For the text-containing cell, return its midpoint in [x, y] coordinate format. 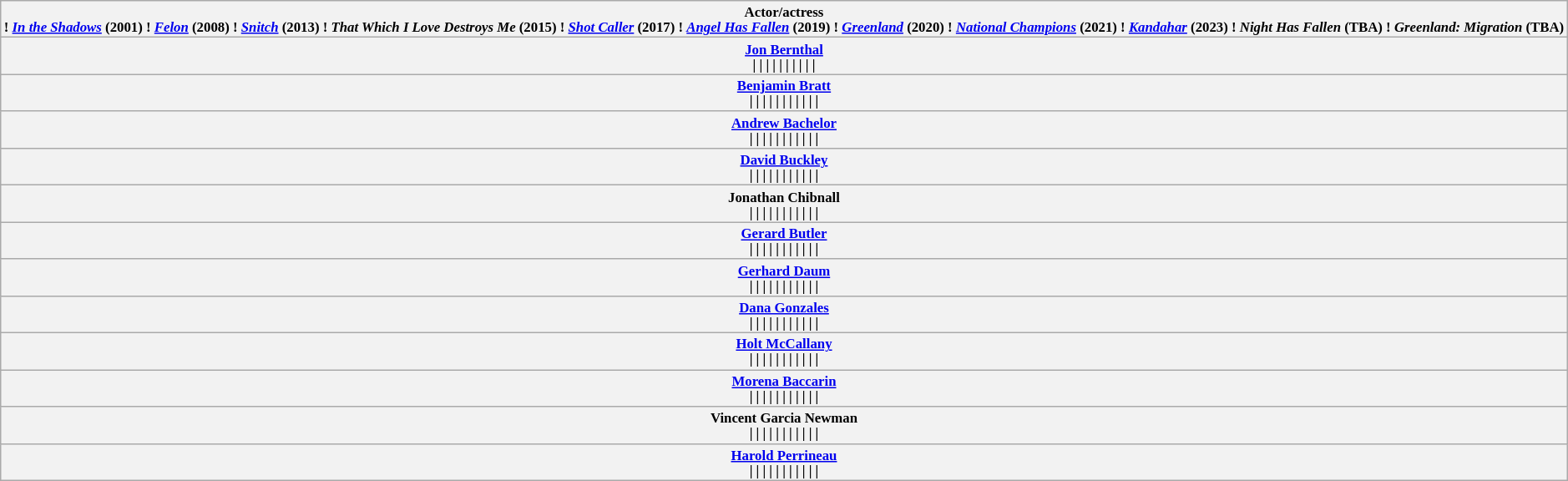
Jon Bernthal| | | | | | | | | | [785, 56]
Harold Perrineau| | | | | | | | | | | [785, 462]
Gerard Butler| | | | | | | | | | | [785, 240]
Vincent Garcia Newman| | | | | | | | | | | [785, 425]
David Buckley| | | | | | | | | | | [785, 167]
Gerhard Daum| | | | | | | | | | | [785, 277]
Jonathan Chibnall| | | | | | | | | | | [785, 204]
Holt McCallany| | | | | | | | | | | [785, 352]
Andrew Bachelor| | | | | | | | | | | [785, 130]
Morena Baccarin| | | | | | | | | | | [785, 388]
Benjamin Bratt| | | | | | | | | | | [785, 93]
Dana Gonzales| | | | | | | | | | | [785, 315]
